Return (x, y) of the center of cell containing provided text 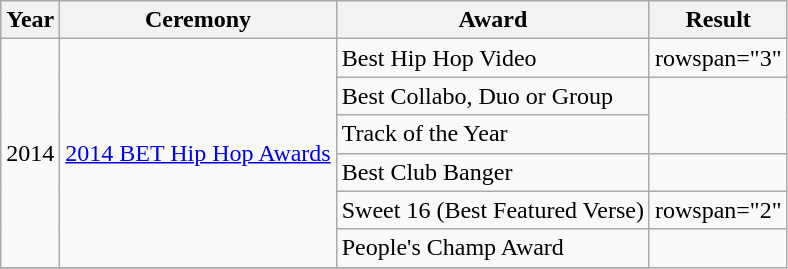
rowspan="2" (718, 210)
Best Club Banger (492, 172)
Sweet 16 (Best Featured Verse) (492, 210)
People's Champ Award (492, 248)
2014 BET Hip Hop Awards (198, 153)
Best Collabo, Duo or Group (492, 96)
Ceremony (198, 20)
Year (30, 20)
rowspan="3" (718, 58)
Award (492, 20)
Best Hip Hop Video (492, 58)
Result (718, 20)
Track of the Year (492, 134)
2014 (30, 153)
